Output the (X, Y) coordinate of the center of the cell containing the given text.  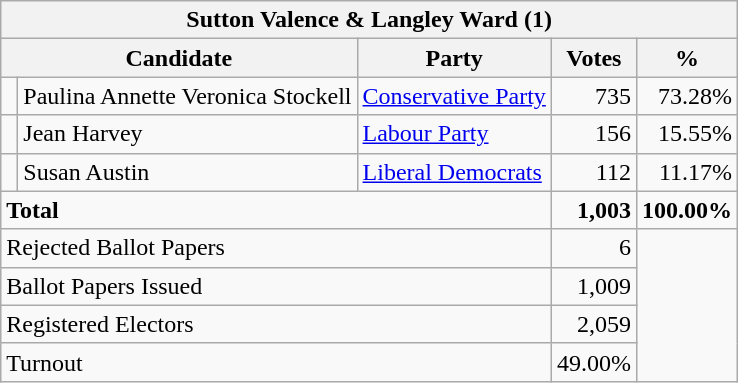
Paulina Annette Veronica Stockell (188, 96)
Total (276, 210)
2,059 (594, 324)
100.00% (686, 210)
% (686, 58)
Conservative Party (454, 96)
1,009 (594, 286)
735 (594, 96)
Candidate (179, 58)
49.00% (594, 362)
11.17% (686, 172)
Registered Electors (276, 324)
15.55% (686, 134)
Votes (594, 58)
112 (594, 172)
Labour Party (454, 134)
Party (454, 58)
Jean Harvey (188, 134)
73.28% (686, 96)
156 (594, 134)
Rejected Ballot Papers (276, 248)
Ballot Papers Issued (276, 286)
Liberal Democrats (454, 172)
Sutton Valence & Langley Ward (1) (370, 20)
1,003 (594, 210)
6 (594, 248)
Susan Austin (188, 172)
Turnout (276, 362)
